Find where the given text appears and provide that cell's center as [X, Y] coordinate. 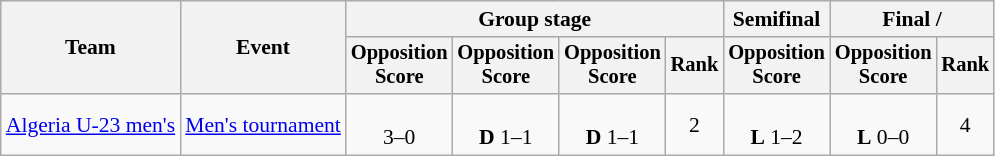
Group stage [534, 19]
Semifinal [776, 19]
2 [695, 124]
L 1–2 [776, 124]
3–0 [400, 124]
Men's tournament [263, 124]
4 [965, 124]
L 0–0 [884, 124]
Team [90, 48]
Final / [912, 19]
Algeria U-23 men's [90, 124]
Event [263, 48]
